Determine the (X, Y) coordinate at the center of the cell enclosing the given text.  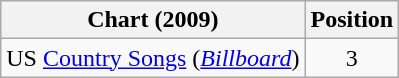
Position (352, 20)
Chart (2009) (153, 20)
US Country Songs (Billboard) (153, 58)
3 (352, 58)
